Provide the (x, y) coordinate of the cell's center where the given text is located.  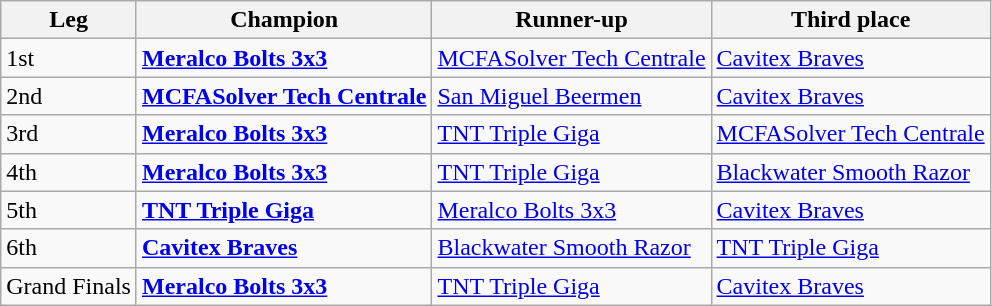
4th (69, 172)
Grand Finals (69, 286)
5th (69, 210)
Runner-up (572, 20)
2nd (69, 96)
Third place (850, 20)
1st (69, 58)
San Miguel Beermen (572, 96)
3rd (69, 134)
Champion (284, 20)
6th (69, 248)
Leg (69, 20)
